Search for the cell housing the specified text and yield its [x, y] center coordinate. 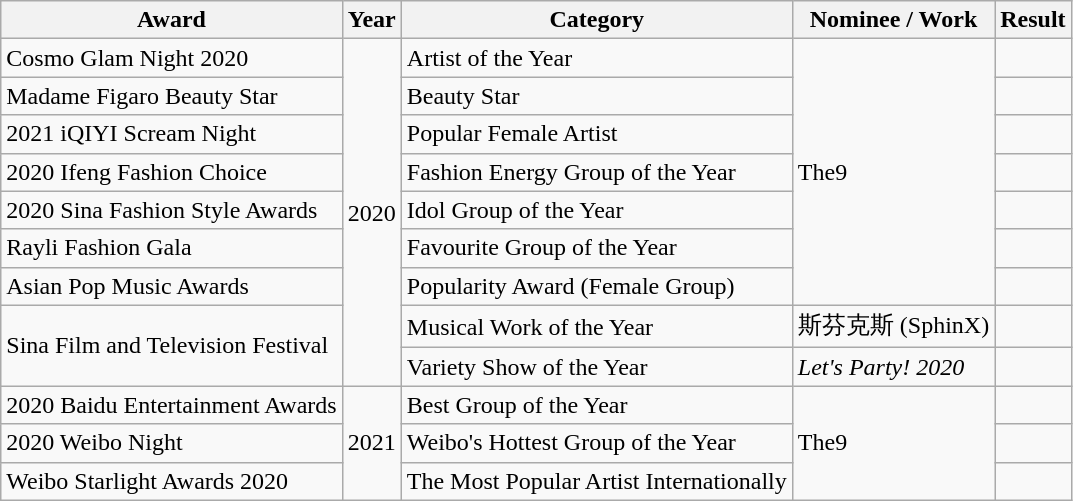
Category [596, 20]
2021 iQIYI Scream Night [172, 134]
Weibo's Hottest Group of the Year [596, 443]
Madame Figaro Beauty Star [172, 96]
Sina Film and Television Festival [172, 346]
Beauty Star [596, 96]
Favourite Group of the Year [596, 248]
Popularity Award (Female Group) [596, 286]
Year [372, 20]
Rayli Fashion Gala [172, 248]
Nominee / Work [893, 20]
Popular Female Artist [596, 134]
Result [1033, 20]
Fashion Energy Group of the Year [596, 172]
Best Group of the Year [596, 405]
2020 Baidu Entertainment Awards [172, 405]
Idol Group of the Year [596, 210]
2020 [372, 212]
The Most Popular Artist Internationally [596, 481]
Cosmo Glam Night 2020 [172, 58]
Musical Work of the Year [596, 326]
斯芬克斯 (SphinX) [893, 326]
Variety Show of the Year [596, 367]
Let's Party! 2020 [893, 367]
Weibo Starlight Awards 2020 [172, 481]
2020 Weibo Night [172, 443]
2020 Ifeng Fashion Choice [172, 172]
2020 Sina Fashion Style Awards [172, 210]
Artist of the Year [596, 58]
Asian Pop Music Awards [172, 286]
Award [172, 20]
2021 [372, 443]
